For the text-containing cell, return its midpoint in [x, y] coordinate format. 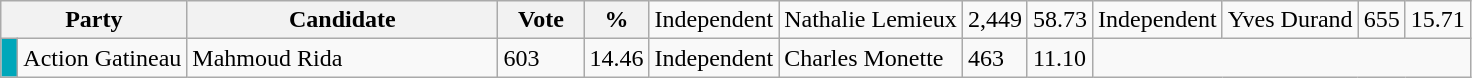
Party [94, 20]
Vote [541, 20]
Yves Durand [1290, 20]
655 [1382, 20]
2,449 [994, 20]
58.73 [1060, 20]
15.71 [1438, 20]
% [616, 20]
Action Gatineau [102, 58]
14.46 [616, 58]
Charles Monette [871, 58]
11.10 [1060, 58]
Nathalie Lemieux [871, 20]
Candidate [342, 20]
603 [541, 58]
463 [994, 58]
Mahmoud Rida [342, 58]
